Locate the cell with the specified text and output its [x, y] center coordinate. 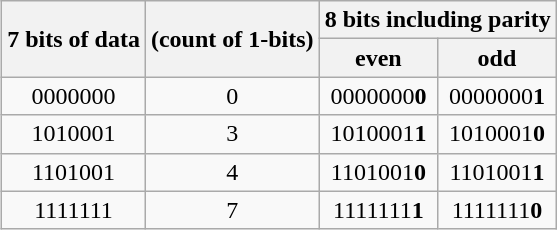
8 bits including parity [438, 20]
7 bits of data [74, 39]
11111110 [498, 210]
3 [232, 134]
1111111 [74, 210]
1010001 [74, 134]
00000001 [498, 96]
11010011 [498, 172]
7 [232, 210]
10100011 [378, 134]
4 [232, 172]
00000000 [378, 96]
odd [498, 58]
0000000 [74, 96]
(count of 1-bits) [232, 39]
10100010 [498, 134]
1101001 [74, 172]
11111111 [378, 210]
even [378, 58]
11010010 [378, 172]
0 [232, 96]
